Determine the [X, Y] coordinate at the center of the cell enclosing the given text.  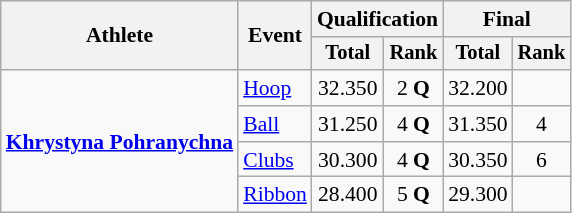
31.250 [348, 124]
Qualification [378, 19]
30.350 [478, 160]
Clubs [275, 160]
Ball [275, 124]
Event [275, 36]
Ribbon [275, 195]
31.350 [478, 124]
4 [542, 124]
Athlete [120, 36]
Khrystyna Pohranychna [120, 141]
6 [542, 160]
5 Q [414, 195]
30.300 [348, 160]
2 Q [414, 88]
29.300 [478, 195]
Hoop [275, 88]
Final [506, 19]
32.200 [478, 88]
28.400 [348, 195]
32.350 [348, 88]
